Pinpoint the cell where the given text exists, returning its (x, y) midpoint coordinate. 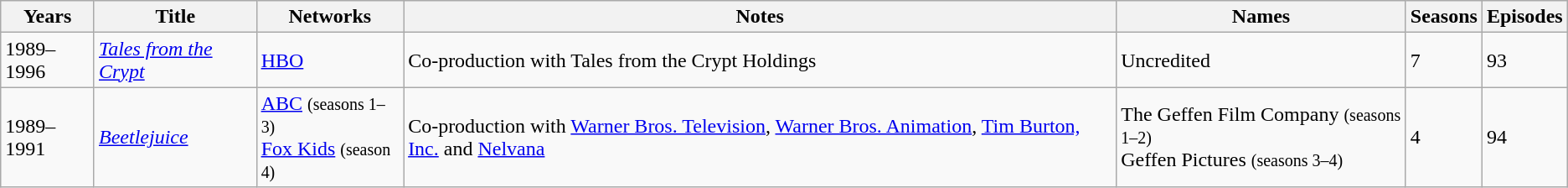
Notes (761, 17)
Episodes (1524, 17)
The Geffen Film Company (seasons 1–2)Geffen Pictures (seasons 3–4) (1261, 138)
HBO (330, 60)
ABC (seasons 1–3)Fox Kids (season 4) (330, 138)
Seasons (1444, 17)
Tales from the Crypt (175, 60)
Co-production with Warner Bros. Television, Warner Bros. Animation, Tim Burton, Inc. and Nelvana (761, 138)
Names (1261, 17)
1989–1996 (48, 60)
Beetlejuice (175, 138)
Years (48, 17)
1989–1991 (48, 138)
Networks (330, 17)
4 (1444, 138)
Co-production with Tales from the Crypt Holdings (761, 60)
7 (1444, 60)
94 (1524, 138)
93 (1524, 60)
Title (175, 17)
Uncredited (1261, 60)
